Determine the [x, y] coordinate at the center of the cell enclosing the given text.  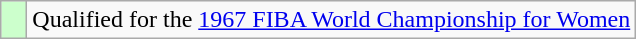
Qualified for the 1967 FIBA World Championship for Women [332, 20]
